Locate the cell with the specified text and output its [x, y] center coordinate. 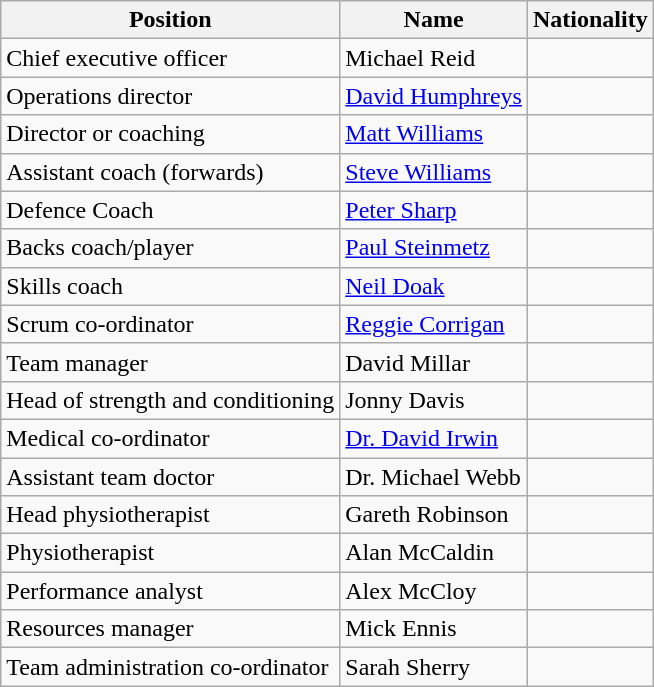
David Humphreys [434, 96]
Gareth Robinson [434, 515]
Dr. Michael Webb [434, 477]
Assistant coach (forwards) [170, 172]
David Millar [434, 362]
Performance analyst [170, 591]
Nationality [590, 20]
Physiotherapist [170, 553]
Neil Doak [434, 286]
Matt Williams [434, 134]
Peter Sharp [434, 210]
Head physiotherapist [170, 515]
Dr. David Irwin [434, 438]
Sarah Sherry [434, 667]
Name [434, 20]
Michael Reid [434, 58]
Backs coach/player [170, 248]
Chief executive officer [170, 58]
Medical co-ordinator [170, 438]
Paul Steinmetz [434, 248]
Team manager [170, 362]
Mick Ennis [434, 629]
Director or coaching [170, 134]
Reggie Corrigan [434, 324]
Operations director [170, 96]
Skills coach [170, 286]
Head of strength and conditioning [170, 400]
Scrum co-ordinator [170, 324]
Alex McCloy [434, 591]
Alan McCaldin [434, 553]
Assistant team doctor [170, 477]
Steve Williams [434, 172]
Defence Coach [170, 210]
Position [170, 20]
Team administration co-ordinator [170, 667]
Resources manager [170, 629]
Jonny Davis [434, 400]
